Scan for the cell matching the given text and deliver its (x, y) coordinate at center. 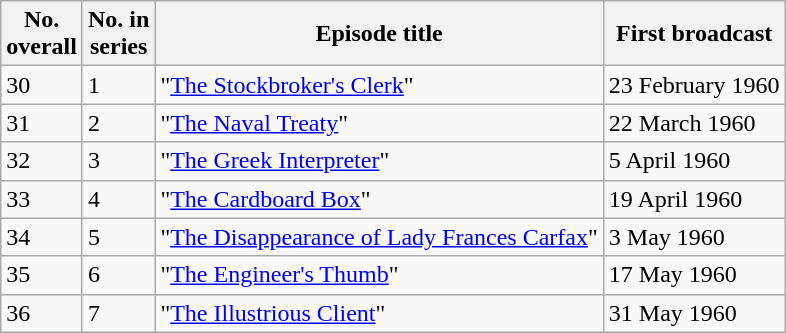
3 May 1960 (694, 237)
"The Greek Interpreter" (379, 161)
3 (118, 161)
36 (42, 313)
6 (118, 275)
31 May 1960 (694, 313)
No. inseries (118, 34)
"The Naval Treaty" (379, 123)
33 (42, 199)
34 (42, 237)
1 (118, 85)
7 (118, 313)
"The Stockbroker's Clerk" (379, 85)
"The Disappearance of Lady Frances Carfax" (379, 237)
2 (118, 123)
23 February 1960 (694, 85)
30 (42, 85)
31 (42, 123)
"The Engineer's Thumb" (379, 275)
4 (118, 199)
17 May 1960 (694, 275)
5 April 1960 (694, 161)
19 April 1960 (694, 199)
"The Illustrious Client" (379, 313)
"The Cardboard Box" (379, 199)
5 (118, 237)
22 March 1960 (694, 123)
First broadcast (694, 34)
35 (42, 275)
Episode title (379, 34)
32 (42, 161)
No.overall (42, 34)
